Pinpoint the cell where the given text exists, returning its [X, Y] midpoint coordinate. 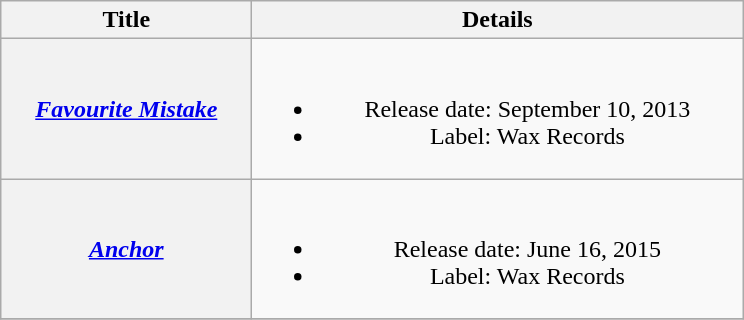
Release date: June 16, 2015Label: Wax Records [498, 249]
Details [498, 20]
Title [126, 20]
Favourite Mistake [126, 109]
Release date: September 10, 2013Label: Wax Records [498, 109]
Anchor [126, 249]
